Return the [X, Y] coordinate for the center point of the cell that contains the specified text.  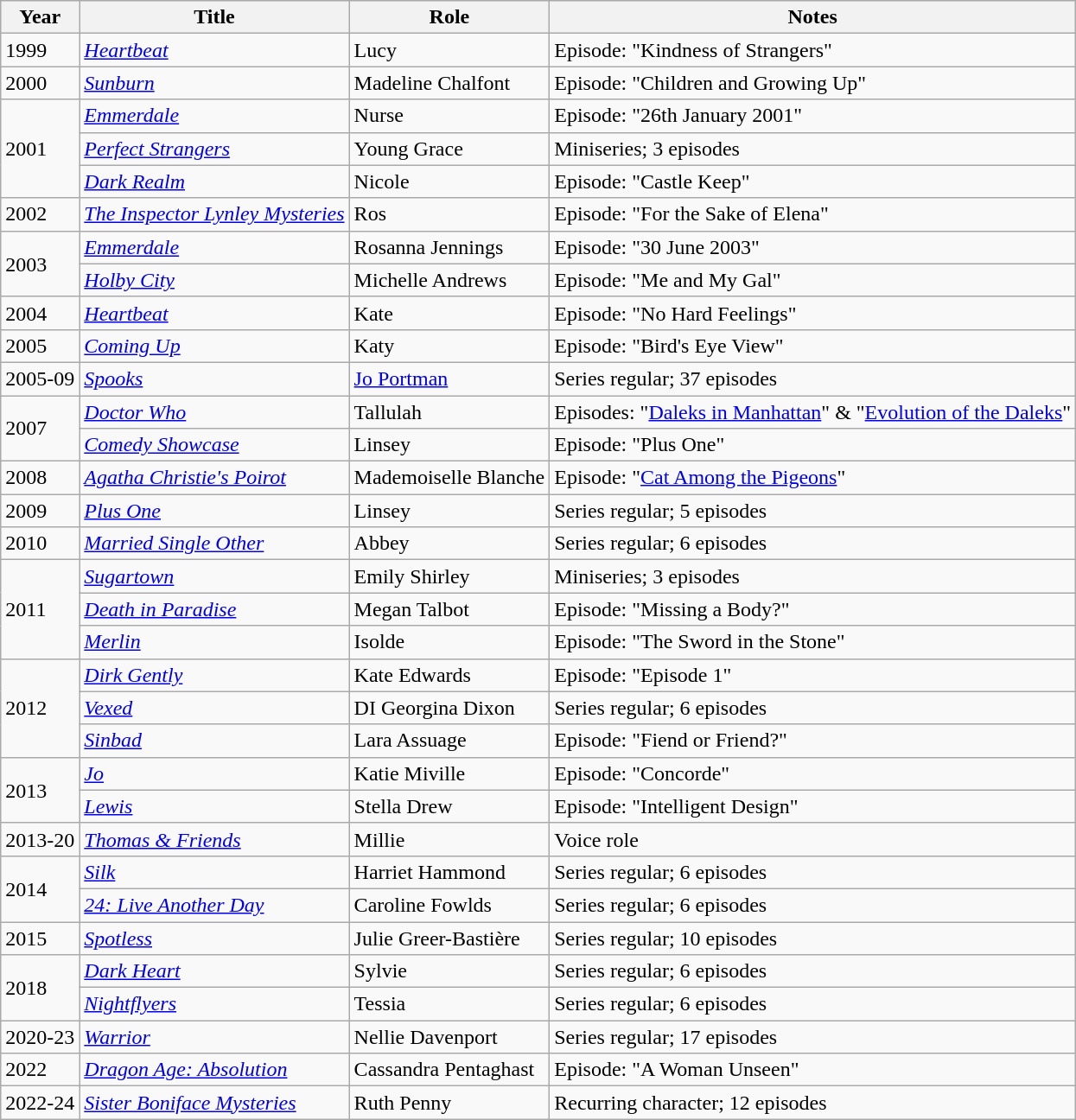
Holby City [214, 280]
2015 [40, 938]
Dirk Gently [214, 675]
2013-20 [40, 839]
Episode: "Plus One" [812, 445]
Series regular; 37 episodes [812, 379]
Nightflyers [214, 1004]
Nicole [449, 181]
Episodes: "Daleks in Manhattan" & "Evolution of the Daleks" [812, 412]
Married Single Other [214, 544]
Julie Greer-Bastière [449, 938]
2014 [40, 888]
2003 [40, 264]
Agatha Christie's Poirot [214, 478]
Perfect Strangers [214, 149]
Rosanna Jennings [449, 247]
Merlin [214, 642]
Series regular; 5 episodes [812, 511]
Notes [812, 17]
Ros [449, 214]
Katie Miville [449, 773]
Michelle Andrews [449, 280]
Year [40, 17]
Title [214, 17]
Plus One [214, 511]
Episode: "Bird's Eye View" [812, 346]
Episode: "Missing a Body?" [812, 609]
Sunburn [214, 83]
Nurse [449, 116]
Tallulah [449, 412]
2005-09 [40, 379]
Sugartown [214, 576]
Thomas & Friends [214, 839]
Death in Paradise [214, 609]
Abbey [449, 544]
Voice role [812, 839]
Isolde [449, 642]
Madeline Chalfont [449, 83]
2020-23 [40, 1037]
DI Georgina Dixon [449, 708]
Sylvie [449, 971]
Dark Heart [214, 971]
2012 [40, 708]
2018 [40, 988]
Episode: "A Woman Unseen" [812, 1070]
Spotless [214, 938]
1999 [40, 50]
Episode: "26th January 2001" [812, 116]
Dark Realm [214, 181]
2001 [40, 149]
Spooks [214, 379]
Lara Assuage [449, 741]
Warrior [214, 1037]
Recurring character; 12 episodes [812, 1103]
Episode: "Kindness of Strangers" [812, 50]
2013 [40, 790]
Young Grace [449, 149]
2004 [40, 313]
Stella Drew [449, 806]
2011 [40, 609]
2022-24 [40, 1103]
Dragon Age: Absolution [214, 1070]
Jo Portman [449, 379]
Episode: "For the Sake of Elena" [812, 214]
Episode: "Episode 1" [812, 675]
2002 [40, 214]
Episode: "Castle Keep" [812, 181]
2009 [40, 511]
Kate Edwards [449, 675]
Lucy [449, 50]
Katy [449, 346]
Caroline Fowlds [449, 905]
Millie [449, 839]
Role [449, 17]
Megan Talbot [449, 609]
Sinbad [214, 741]
2008 [40, 478]
Episode: "30 June 2003" [812, 247]
Episode: "Fiend or Friend?" [812, 741]
Doctor Who [214, 412]
Silk [214, 872]
Series regular; 17 episodes [812, 1037]
2010 [40, 544]
Episode: "No Hard Feelings" [812, 313]
Jo [214, 773]
24: Live Another Day [214, 905]
Episode: "Cat Among the Pigeons" [812, 478]
2000 [40, 83]
Comedy Showcase [214, 445]
Ruth Penny [449, 1103]
Coming Up [214, 346]
Lewis [214, 806]
Vexed [214, 708]
The Inspector Lynley Mysteries [214, 214]
Episode: "The Sword in the Stone" [812, 642]
Episode: "Me and My Gal" [812, 280]
Episode: "Intelligent Design" [812, 806]
2007 [40, 429]
2022 [40, 1070]
Harriet Hammond [449, 872]
Episode: "Concorde" [812, 773]
Kate [449, 313]
Mademoiselle Blanche [449, 478]
Emily Shirley [449, 576]
Sister Boniface Mysteries [214, 1103]
Nellie Davenport [449, 1037]
Episode: "Children and Growing Up" [812, 83]
Cassandra Pentaghast [449, 1070]
Tessia [449, 1004]
2005 [40, 346]
Series regular; 10 episodes [812, 938]
